Find where the given text appears and provide that cell's center as (x, y) coordinate. 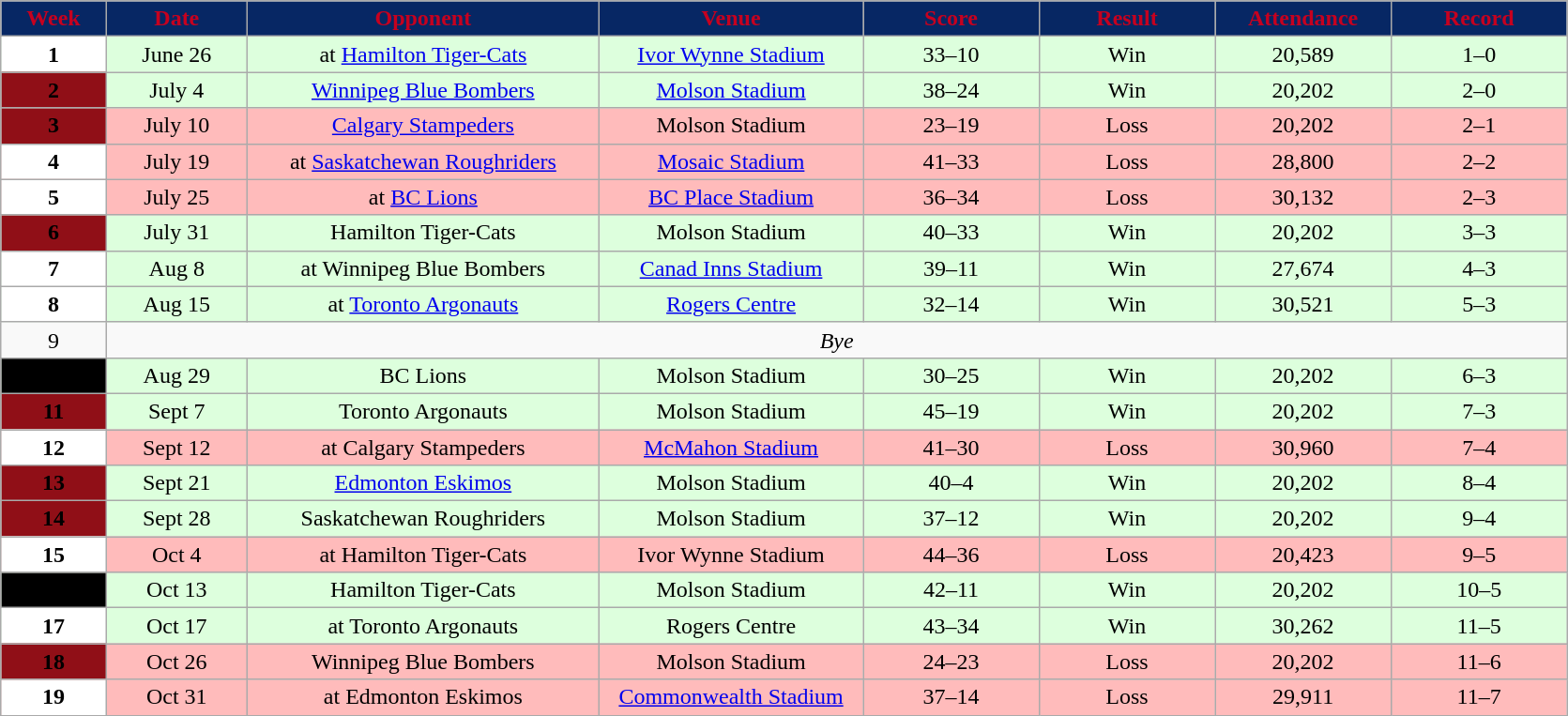
Bye (837, 340)
30,262 (1303, 626)
Opponent (422, 19)
40–33 (951, 233)
Oct 31 (176, 697)
Commonwealth Stadium (730, 697)
7 (54, 268)
July 31 (176, 233)
11 (54, 411)
Week (54, 19)
37–14 (951, 697)
Sept 12 (176, 448)
Sept 7 (176, 411)
9–5 (1479, 555)
5 (54, 197)
12 (54, 448)
June 26 (176, 54)
7–4 (1479, 448)
2–0 (1479, 90)
43–34 (951, 626)
10 (54, 375)
Mosaic Stadium (730, 161)
2–2 (1479, 161)
41–30 (951, 448)
Aug 15 (176, 304)
8 (54, 304)
3 (54, 126)
7–3 (1479, 411)
Saskatchewan Roughriders (422, 519)
at Winnipeg Blue Bombers (422, 268)
39–11 (951, 268)
5–3 (1479, 304)
32–14 (951, 304)
BC Lions (422, 375)
6 (54, 233)
Oct 4 (176, 555)
11–6 (1479, 662)
1 (54, 54)
Record (1479, 19)
at Calgary Stampeders (422, 448)
Oct 13 (176, 590)
30,521 (1303, 304)
38–24 (951, 90)
Attendance (1303, 19)
20,589 (1303, 54)
19 (54, 697)
9 (54, 340)
9–4 (1479, 519)
40–4 (951, 483)
11–7 (1479, 697)
Venue (730, 19)
2 (54, 90)
BC Place Stadium (730, 197)
at BC Lions (422, 197)
Aug 8 (176, 268)
37–12 (951, 519)
McMahon Stadium (730, 448)
2–1 (1479, 126)
Result (1127, 19)
2–3 (1479, 197)
6–3 (1479, 375)
17 (54, 626)
Oct 17 (176, 626)
24–23 (951, 662)
Oct 26 (176, 662)
July 25 (176, 197)
33–10 (951, 54)
18 (54, 662)
15 (54, 555)
at Saskatchewan Roughriders (422, 161)
20,423 (1303, 555)
4–3 (1479, 268)
8–4 (1479, 483)
29,911 (1303, 697)
45–19 (951, 411)
July 19 (176, 161)
10–5 (1479, 590)
Score (951, 19)
Toronto Argonauts (422, 411)
Calgary Stampeders (422, 126)
Aug 29 (176, 375)
July 10 (176, 126)
14 (54, 519)
11–5 (1479, 626)
Sept 21 (176, 483)
16 (54, 590)
30,960 (1303, 448)
28,800 (1303, 161)
at Edmonton Eskimos (422, 697)
Date (176, 19)
41–33 (951, 161)
Sept 28 (176, 519)
13 (54, 483)
42–11 (951, 590)
36–34 (951, 197)
30–25 (951, 375)
Canad Inns Stadium (730, 268)
44–36 (951, 555)
30,132 (1303, 197)
27,674 (1303, 268)
Edmonton Eskimos (422, 483)
July 4 (176, 90)
3–3 (1479, 233)
1–0 (1479, 54)
23–19 (951, 126)
4 (54, 161)
